Locate the cell with the specified text and output its [X, Y] center coordinate. 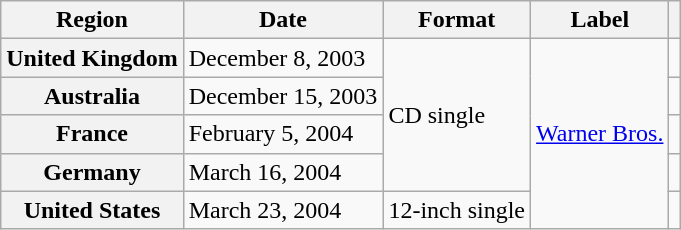
February 5, 2004 [283, 134]
12-inch single [457, 210]
Region [92, 20]
CD single [457, 115]
December 8, 2003 [283, 58]
Label [600, 20]
Australia [92, 96]
United Kingdom [92, 58]
March 23, 2004 [283, 210]
Warner Bros. [600, 134]
Germany [92, 172]
United States [92, 210]
December 15, 2003 [283, 96]
France [92, 134]
Date [283, 20]
March 16, 2004 [283, 172]
Format [457, 20]
